From the cell containing the given text, extract its center point as (X, Y) coordinate. 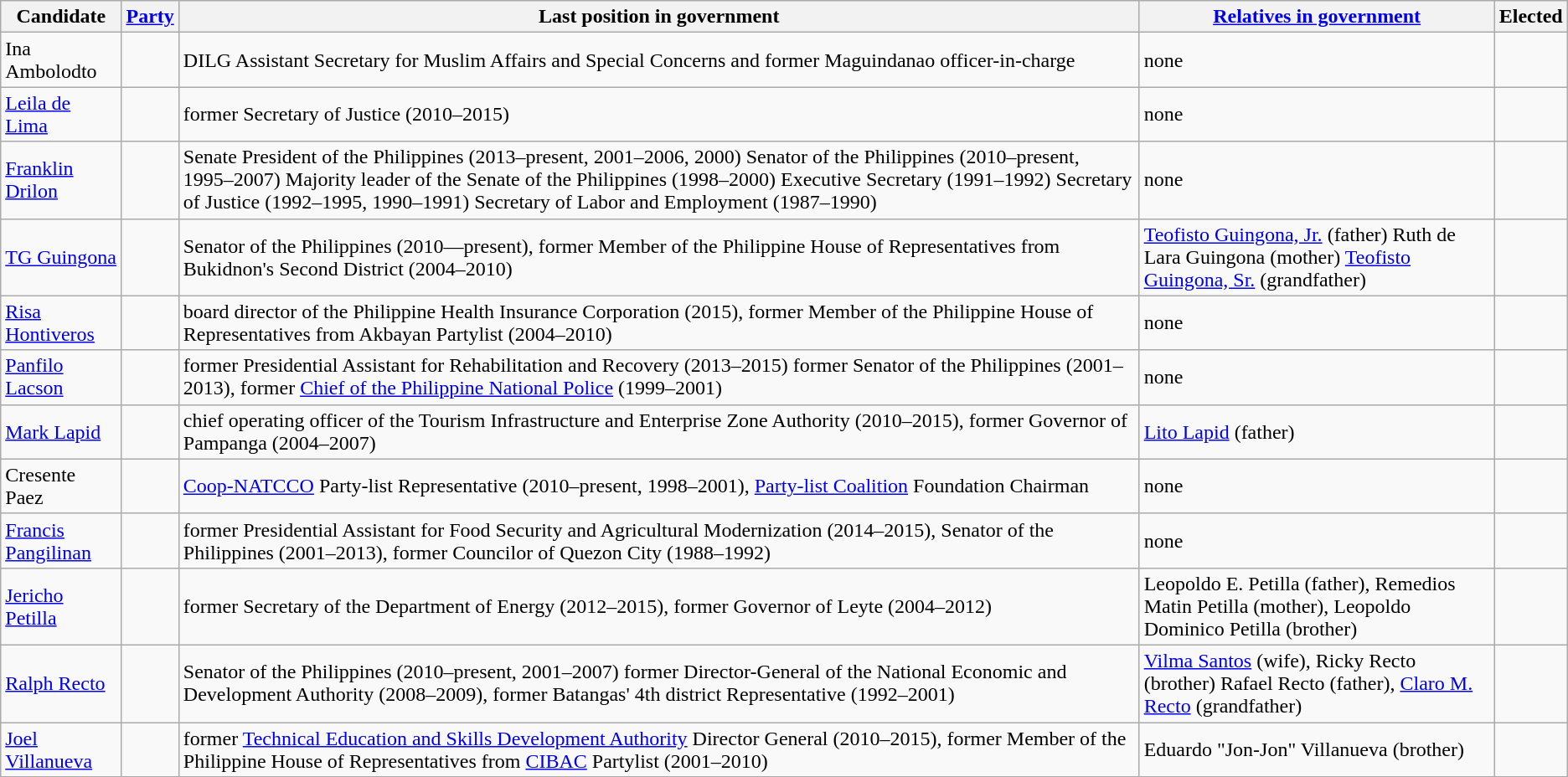
former Secretary of Justice (2010–2015) (658, 114)
Jericho Petilla (61, 606)
Party (150, 17)
chief operating officer of the Tourism Infrastructure and Enterprise Zone Authority (2010–2015), former Governor of Pampanga (2004–2007) (658, 432)
Joel Villanueva (61, 749)
Ralph Recto (61, 683)
Eduardo "Jon-Jon" Villanueva (brother) (1317, 749)
DILG Assistant Secretary for Muslim Affairs and Special Concerns and former Maguindanao officer-in-charge (658, 60)
Cresente Paez (61, 486)
Last position in government (658, 17)
Risa Hontiveros (61, 323)
Franklin Drilon (61, 180)
Candidate (61, 17)
former Secretary of the Department of Energy (2012–2015), former Governor of Leyte (2004–2012) (658, 606)
Mark Lapid (61, 432)
Coop-NATCCO Party-list Representative (2010–present, 1998–2001), Party-list Coalition Foundation Chairman (658, 486)
Leopoldo E. Petilla (father), Remedios Matin Petilla (mother), Leopoldo Dominico Petilla (brother) (1317, 606)
Panfilo Lacson (61, 377)
Lito Lapid (father) (1317, 432)
Senator of the Philippines (2010—present), former Member of the Philippine House of Representatives from Bukidnon's Second District (2004–2010) (658, 257)
Leila de Lima (61, 114)
TG Guingona (61, 257)
Elected (1531, 17)
Relatives in government (1317, 17)
Francis Pangilinan (61, 541)
Teofisto Guingona, Jr. (father) Ruth de Lara Guingona (mother) Teofisto Guingona, Sr. (grandfather) (1317, 257)
Ina Ambolodto (61, 60)
Vilma Santos (wife), Ricky Recto (brother) Rafael Recto (father), Claro M. Recto (grandfather) (1317, 683)
